Find where the given text appears and provide that cell's center as [x, y] coordinate. 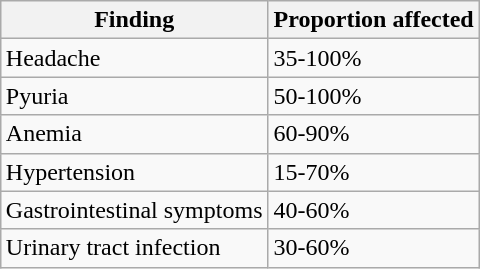
Urinary tract infection [134, 248]
Finding [134, 20]
Headache [134, 58]
Proportion affected [374, 20]
Anemia [134, 134]
Pyuria [134, 96]
50-100% [374, 96]
40-60% [374, 210]
Hypertension [134, 172]
Gastrointestinal symptoms [134, 210]
60-90% [374, 134]
35-100% [374, 58]
15-70% [374, 172]
30-60% [374, 248]
